Capture the cell that displays the provided text and extract its (X, Y) central coordinate. 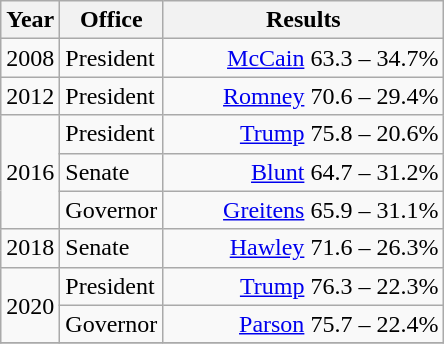
Greitens 65.9 – 31.1% (304, 210)
Trump 76.3 – 22.3% (304, 286)
Office (112, 20)
2012 (30, 96)
Trump 75.8 – 20.6% (304, 134)
Parson 75.7 – 22.4% (304, 324)
Year (30, 20)
Results (304, 20)
2018 (30, 248)
Hawley 71.6 – 26.3% (304, 248)
2008 (30, 58)
Blunt 64.7 – 31.2% (304, 172)
McCain 63.3 – 34.7% (304, 58)
2016 (30, 172)
2020 (30, 305)
Romney 70.6 – 29.4% (304, 96)
